Find where the given text appears and provide that cell's center as [x, y] coordinate. 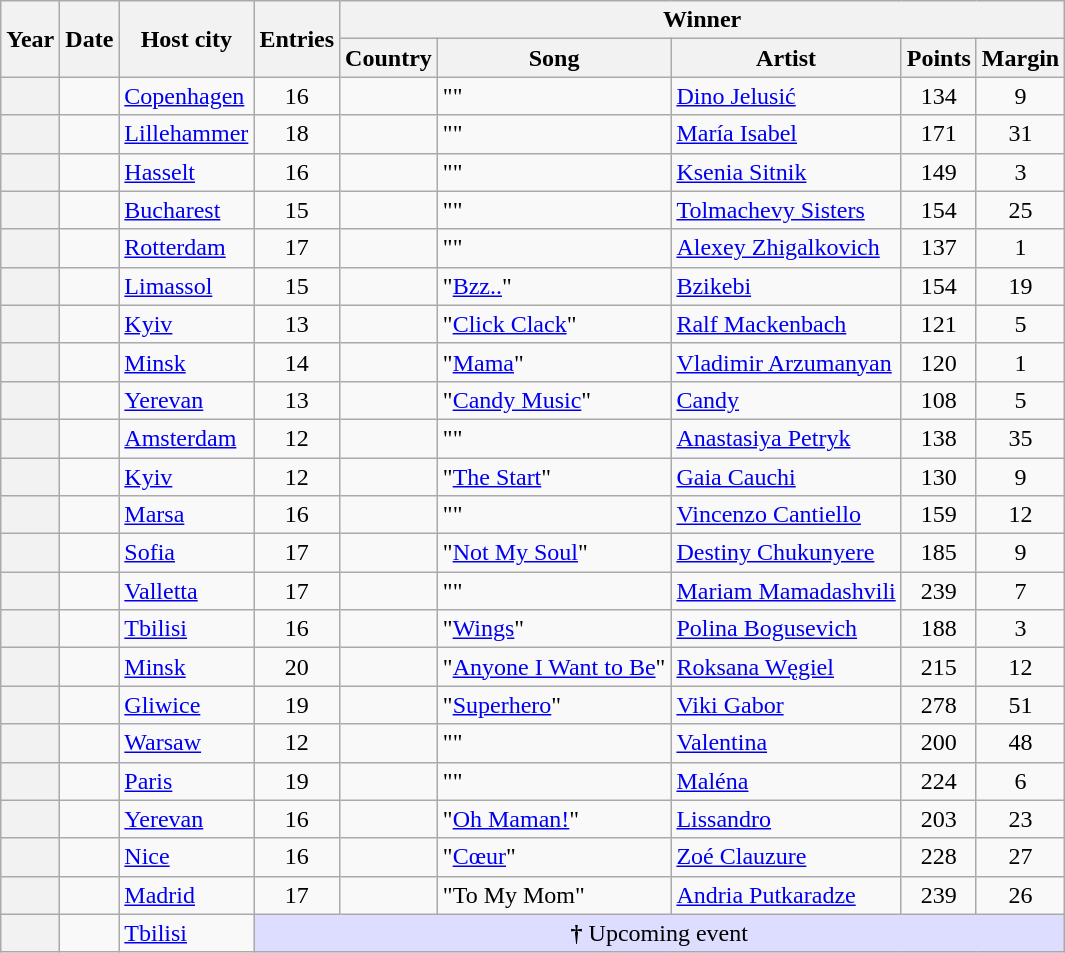
"Not My Soul" [554, 553]
51 [1020, 705]
7 [1020, 591]
Bzikebi [786, 286]
Year [30, 39]
"Mama" [554, 362]
Bucharest [186, 210]
Destiny Chukunyere [786, 553]
14 [297, 362]
Copenhagen [186, 96]
"Wings" [554, 629]
215 [938, 667]
26 [1020, 895]
200 [938, 743]
Limassol [186, 286]
Valentina [786, 743]
Song [554, 58]
Viki Gabor [786, 705]
137 [938, 248]
Winner [702, 20]
"Click Clack" [554, 324]
† Upcoming event [660, 933]
171 [938, 134]
Mariam Mamadashvili [786, 591]
6 [1020, 781]
Anastasiya Petryk [786, 438]
188 [938, 629]
Paris [186, 781]
"Candy Music" [554, 400]
35 [1020, 438]
Lillehammer [186, 134]
Zoé Clauzure [786, 857]
18 [297, 134]
138 [938, 438]
278 [938, 705]
"Bzz.." [554, 286]
Andria Putkaradze [786, 895]
31 [1020, 134]
120 [938, 362]
Marsa [186, 515]
Vladimir Arzumanyan [786, 362]
Warsaw [186, 743]
23 [1020, 819]
Gaia Cauchi [786, 477]
María Isabel [786, 134]
25 [1020, 210]
185 [938, 553]
Amsterdam [186, 438]
Sofia [186, 553]
"Superhero" [554, 705]
48 [1020, 743]
224 [938, 781]
Valletta [186, 591]
121 [938, 324]
"Anyone I Want to Be" [554, 667]
Madrid [186, 895]
Tolmachevy Sisters [786, 210]
Candy [786, 400]
Polina Bogusevich [786, 629]
130 [938, 477]
Dino Jelusić [786, 96]
Maléna [786, 781]
Hasselt [186, 172]
134 [938, 96]
Country [389, 58]
Rotterdam [186, 248]
Ksenia Sitnik [786, 172]
Roksana Węgiel [786, 667]
Alexey Zhigalkovich [786, 248]
203 [938, 819]
Gliwice [186, 705]
149 [938, 172]
Lissandro [786, 819]
27 [1020, 857]
"The Start" [554, 477]
Points [938, 58]
Artist [786, 58]
20 [297, 667]
Date [90, 39]
Vincenzo Cantiello [786, 515]
Ralf Mackenbach [786, 324]
"Oh Maman!" [554, 819]
Host city [186, 39]
Margin [1020, 58]
Entries [297, 39]
108 [938, 400]
159 [938, 515]
Nice [186, 857]
228 [938, 857]
"Cœur" [554, 857]
"To My Mom" [554, 895]
